Search for the cell housing the specified text and yield its (X, Y) center coordinate. 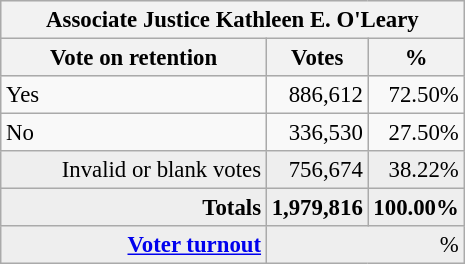
38.22% (416, 170)
Votes (317, 58)
336,530 (317, 133)
Vote on retention (134, 58)
Associate Justice Kathleen E. O'Leary (232, 20)
Invalid or blank votes (134, 170)
Yes (134, 95)
886,612 (317, 95)
Voter turnout (134, 245)
1,979,816 (317, 208)
27.50% (416, 133)
Totals (134, 208)
72.50% (416, 95)
No (134, 133)
100.00% (416, 208)
756,674 (317, 170)
